Provide the (x, y) coordinate of the cell's center where the given text is located.  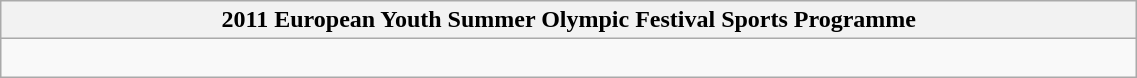
2011 European Youth Summer Olympic Festival Sports Programme (569, 20)
